From the cell containing the given text, extract its center point as [x, y] coordinate. 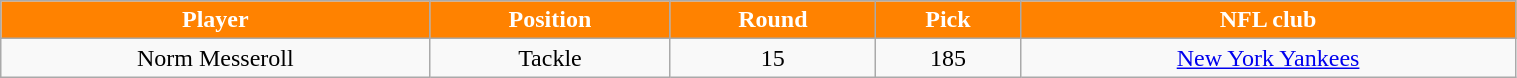
Player [216, 20]
185 [948, 58]
15 [773, 58]
Round [773, 20]
Norm Messeroll [216, 58]
NFL club [1268, 20]
Position [550, 20]
Tackle [550, 58]
Pick [948, 20]
New York Yankees [1268, 58]
